Search for the cell housing the specified text and yield its [X, Y] center coordinate. 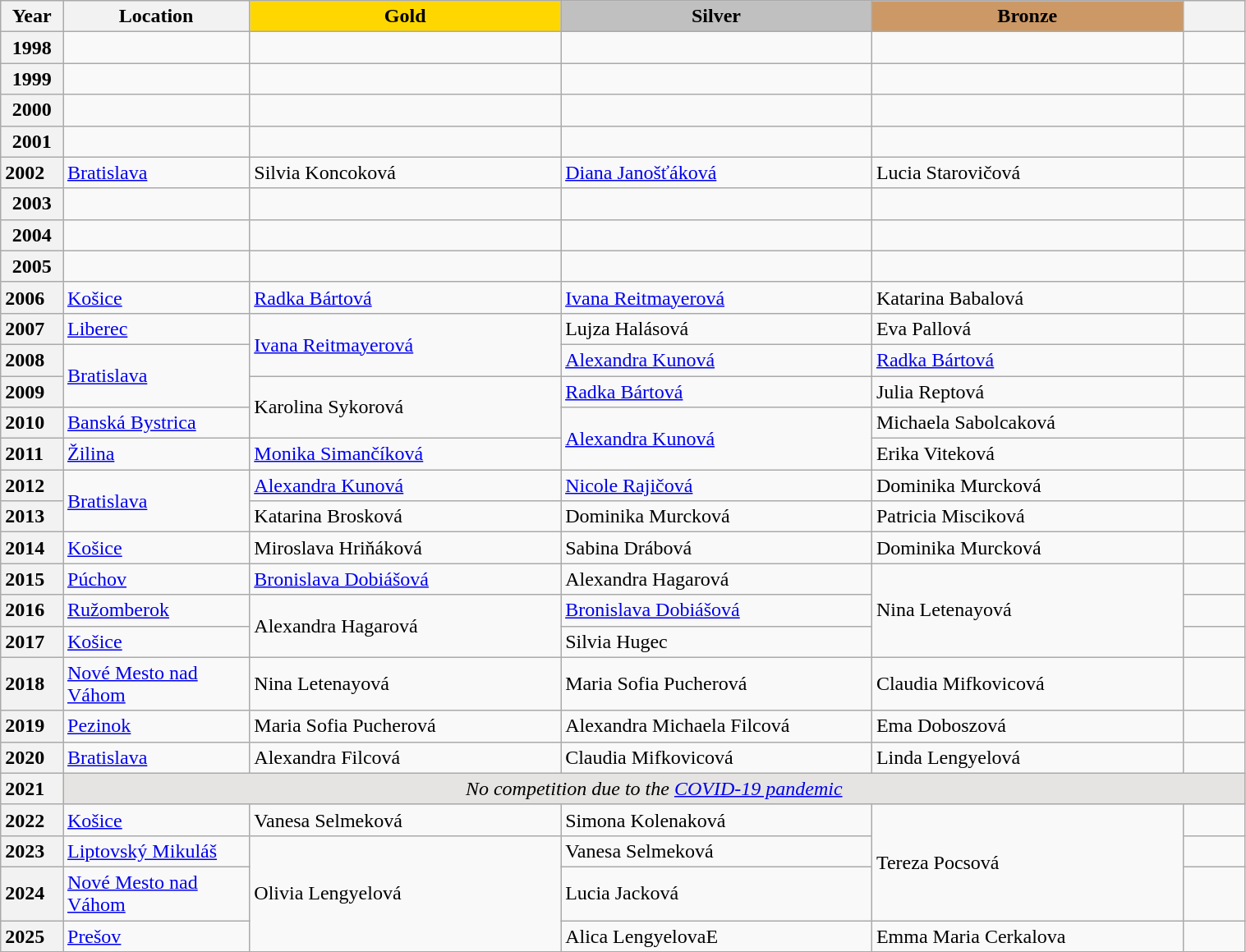
2011 [32, 454]
Eva Pallová [1027, 329]
Olivia Lengyelová [406, 894]
2014 [32, 548]
Bronze [1027, 16]
Simona Kolenaková [716, 820]
Lucia Starovičová [1027, 172]
Sabina Drábová [716, 548]
Tereza Pocsová [1027, 862]
2001 [32, 141]
Silvia Hugec [716, 642]
Monika Simančíková [406, 454]
2016 [32, 610]
2002 [32, 172]
Patricia Misciková [1027, 517]
2013 [32, 517]
Erika Viteková [1027, 454]
Liberec [156, 329]
No competition due to the COVID-19 pandemic [654, 789]
2022 [32, 820]
Katarina Babalová [1027, 297]
Silver [716, 16]
2025 [32, 936]
Alexandra Filcová [406, 757]
Nicole Rajičová [716, 485]
2017 [32, 642]
2007 [32, 329]
2004 [32, 235]
Alexandra Michaela Filcová [716, 726]
2024 [32, 894]
Banská Bystrica [156, 423]
Katarina Brosková [406, 517]
Silvia Koncoková [406, 172]
Ružomberok [156, 610]
Alica LengyelovaE [716, 936]
Liptovský Mikuláš [156, 851]
Location [156, 16]
2008 [32, 360]
Pezinok [156, 726]
Lujza Halásová [716, 329]
Žilina [156, 454]
1998 [32, 48]
2006 [32, 297]
2018 [32, 683]
Miroslava Hriňáková [406, 548]
2015 [32, 579]
2021 [32, 789]
2010 [32, 423]
Gold [406, 16]
Year [32, 16]
2012 [32, 485]
2003 [32, 204]
Púchov [156, 579]
Diana Janošťáková [716, 172]
Ema Doboszová [1027, 726]
Prešov [156, 936]
Lucia Jacková [716, 894]
1999 [32, 79]
Emma Maria Cerkalova [1027, 936]
2019 [32, 726]
Linda Lengyelová [1027, 757]
Michaela Sabolcaková [1027, 423]
2005 [32, 266]
Julia Reptová [1027, 392]
2020 [32, 757]
Karolina Sykorová [406, 407]
2023 [32, 851]
2000 [32, 110]
2009 [32, 392]
